Capture the cell that displays the provided text and extract its [X, Y] central coordinate. 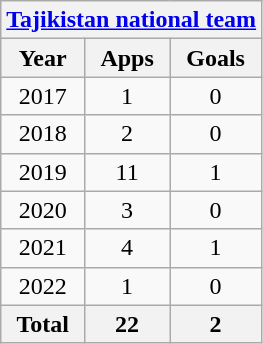
2017 [43, 96]
Apps [128, 58]
2018 [43, 134]
2022 [43, 286]
2020 [43, 210]
Year [43, 58]
11 [128, 172]
4 [128, 248]
Total [43, 324]
Goals [216, 58]
22 [128, 324]
3 [128, 210]
2019 [43, 172]
Tajikistan national team [132, 20]
2021 [43, 248]
